Provide the [X, Y] coordinate of the cell's center where the given text is located.  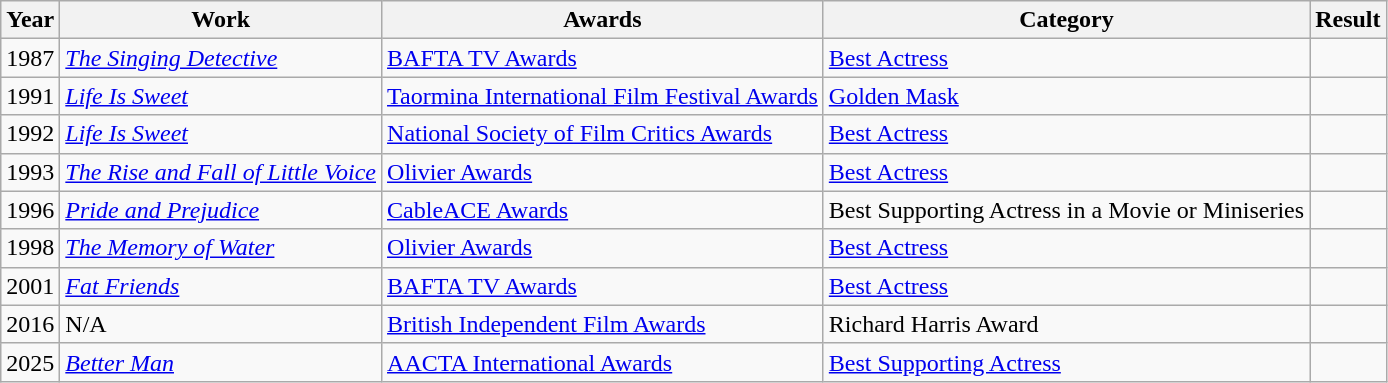
British Independent Film Awards [603, 324]
1996 [30, 210]
1998 [30, 248]
The Memory of Water [221, 248]
Richard Harris Award [1066, 324]
Category [1066, 20]
Best Supporting Actress [1066, 362]
Best Supporting Actress in a Movie or Miniseries [1066, 210]
2001 [30, 286]
Fat Friends [221, 286]
1987 [30, 58]
2016 [30, 324]
1991 [30, 96]
Better Man [221, 362]
Awards [603, 20]
AACTA International Awards [603, 362]
National Society of Film Critics Awards [603, 134]
Result [1348, 20]
N/A [221, 324]
Work [221, 20]
Year [30, 20]
The Rise and Fall of Little Voice [221, 172]
Pride and Prejudice [221, 210]
Golden Mask [1066, 96]
The Singing Detective [221, 58]
1992 [30, 134]
CableACE Awards [603, 210]
Taormina International Film Festival Awards [603, 96]
2025 [30, 362]
1993 [30, 172]
